Output the (X, Y) coordinate of the center of the cell containing the given text.  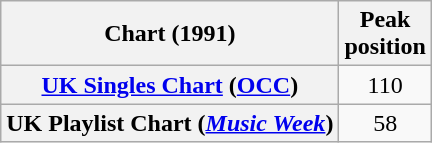
Peakposition (385, 34)
110 (385, 85)
Chart (1991) (170, 34)
58 (385, 123)
UK Singles Chart (OCC) (170, 85)
UK Playlist Chart (Music Week) (170, 123)
